Return [X, Y] of the center of cell containing provided text 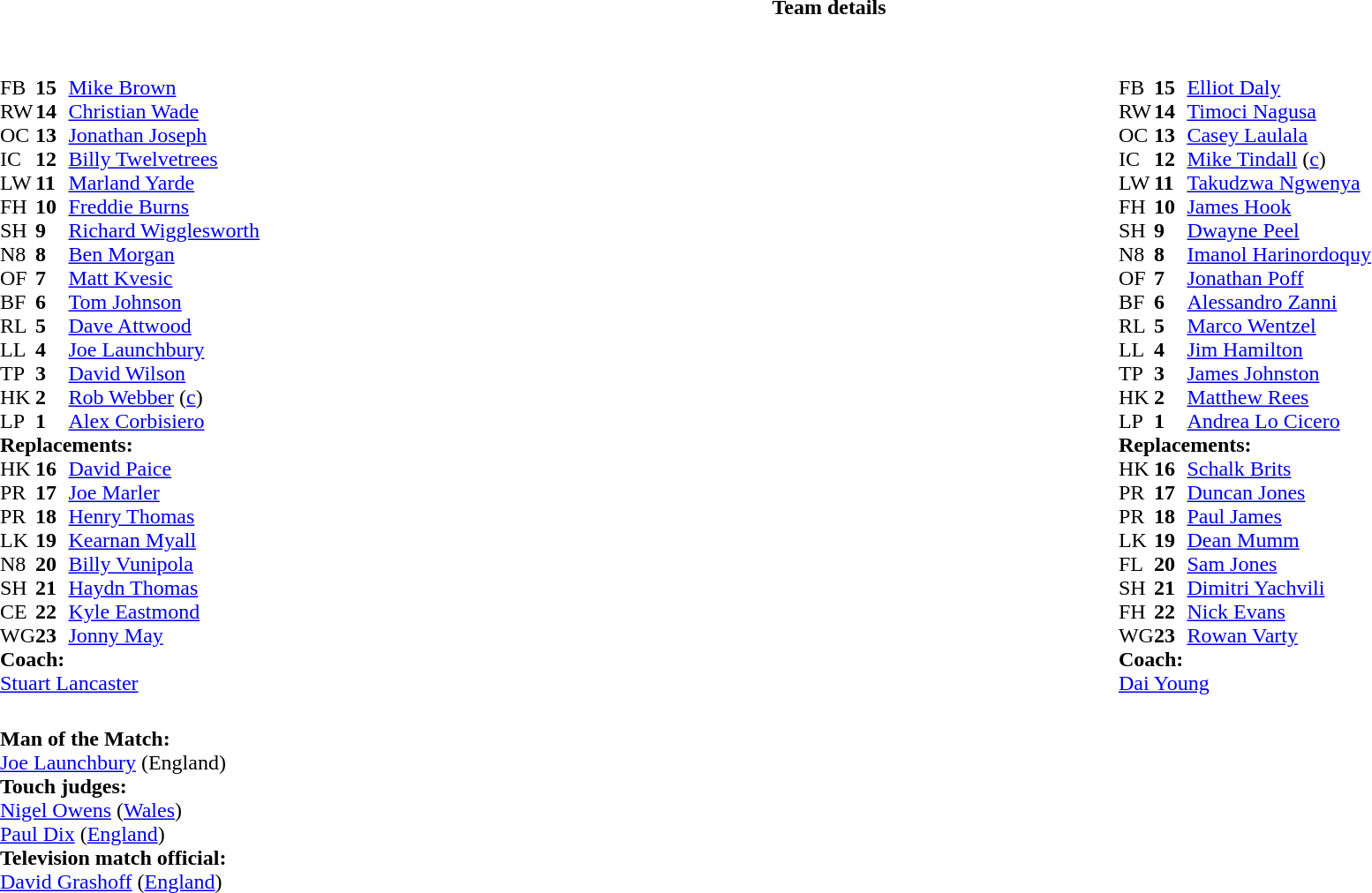
James Hook [1278, 206]
David Wilson [164, 374]
David Paice [164, 469]
Ben Morgan [164, 254]
Rob Webber (c) [164, 397]
Jonathan Poff [1278, 279]
Andrea Lo Cicero [1278, 422]
Dwayne Peel [1278, 231]
Joe Marler [164, 492]
Duncan Jones [1278, 492]
CE [18, 612]
Stuart Lancaster [130, 683]
Matt Kvesic [164, 279]
Rowan Varty [1278, 635]
Richard Wigglesworth [164, 231]
Joe Launchbury [164, 349]
Sam Jones [1278, 565]
FL [1136, 565]
Nick Evans [1278, 612]
Elliot Daly [1278, 88]
Marland Yarde [164, 184]
Jonny May [164, 635]
Dimitri Yachvili [1278, 588]
Dave Attwood [164, 326]
Timoci Nagusa [1278, 111]
Dai Young [1245, 683]
Dean Mumm [1278, 540]
Henry Thomas [164, 517]
Schalk Brits [1278, 469]
Casey Laulala [1278, 136]
Takudzwa Ngwenya [1278, 184]
Haydn Thomas [164, 588]
Alessandro Zanni [1278, 302]
Mike Brown [164, 88]
Imanol Harinordoquy [1278, 254]
Jim Hamilton [1278, 349]
Alex Corbisiero [164, 422]
Billy Vunipola [164, 565]
Kearnan Myall [164, 540]
James Johnston [1278, 374]
Jonathan Joseph [164, 136]
Kyle Eastmond [164, 612]
Freddie Burns [164, 206]
Billy Twelvetrees [164, 159]
Matthew Rees [1278, 397]
Christian Wade [164, 111]
Mike Tindall (c) [1278, 159]
Paul James [1278, 517]
Tom Johnson [164, 302]
Marco Wentzel [1278, 326]
